Detect which cell encompasses the target text, then output its (X, Y) center coordinate. 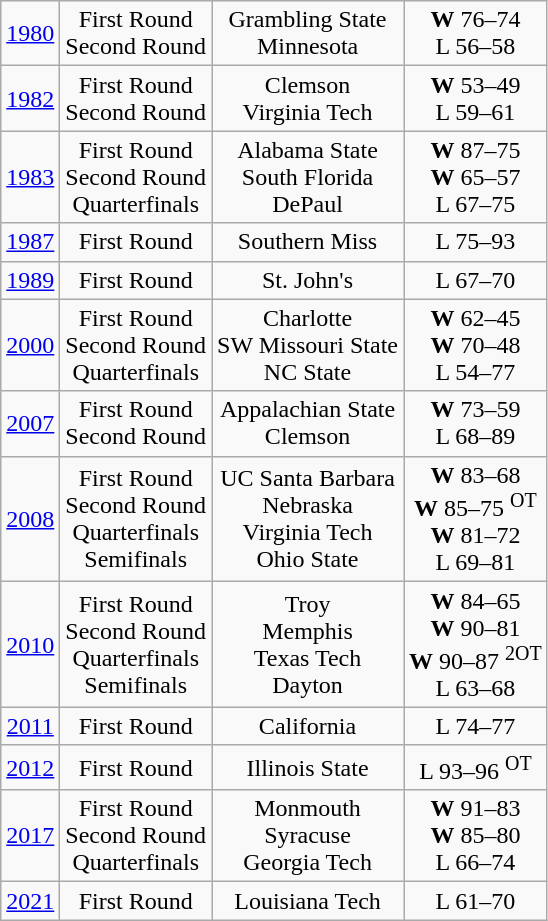
MonmouthSyracuseGeorgia Tech (308, 836)
Grambling StateMinnesota (308, 34)
ClemsonVirginia Tech (308, 98)
CharlotteSW Missouri StateNC State (308, 345)
L 74–77 (476, 726)
St. John's (308, 280)
L 61–70 (476, 901)
UC Santa BarbaraNebraskaVirginia TechOhio State (308, 519)
1983 (30, 177)
L 93–96 OT (476, 768)
Illinois State (308, 768)
Louisiana Tech (308, 901)
2007 (30, 424)
W 73–59L 68–89 (476, 424)
2011 (30, 726)
Alabama StateSouth FloridaDePaul (308, 177)
1987 (30, 242)
Appalachian StateClemson (308, 424)
W 91–83 W 85–80 L 66–74 (476, 836)
W 62–45W 70–48L 54–77 (476, 345)
1989 (30, 280)
W 83–68W 85–75 OTW 81–72L 69–81 (476, 519)
2017 (30, 836)
1980 (30, 34)
2010 (30, 645)
W 76–74L 56–58 (476, 34)
W 53–49L 59–61 (476, 98)
Southern Miss (308, 242)
2000 (30, 345)
L 67–70 (476, 280)
TroyMemphisTexas TechDayton (308, 645)
W 87–75W 65–57L 67–75 (476, 177)
2012 (30, 768)
L 75–93 (476, 242)
2021 (30, 901)
California (308, 726)
1982 (30, 98)
2008 (30, 519)
W 84–65W 90–81W 90–87 2OTL 63–68 (476, 645)
